Output the (X, Y) coordinate of the center of the cell containing the given text.  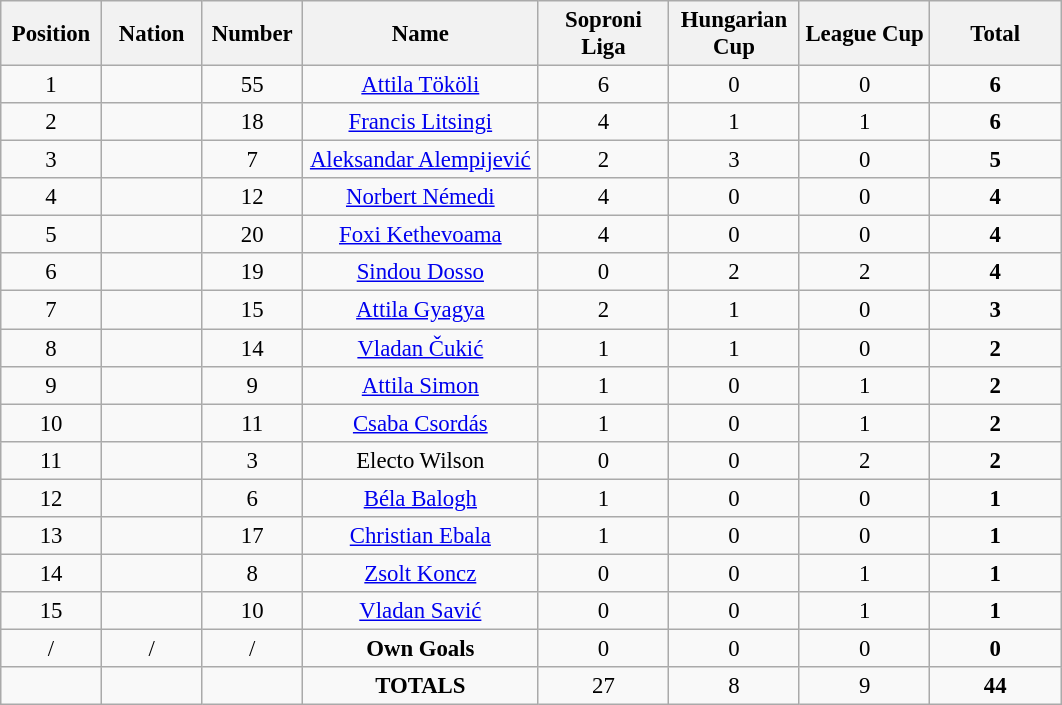
Vladan Čukić (421, 348)
Position (52, 34)
Hungarian Cup (734, 34)
Béla Balogh (421, 498)
Francis Litsingi (421, 122)
44 (996, 686)
Number (252, 34)
League Cup (864, 34)
Attila Tököli (421, 85)
27 (604, 686)
Aleksandar Alempijević (421, 160)
20 (252, 235)
18 (252, 122)
Total (996, 34)
TOTALS (421, 686)
Christian Ebala (421, 536)
Nation (152, 34)
Attila Simon (421, 385)
Norbert Némedi (421, 197)
55 (252, 85)
Zsolt Koncz (421, 573)
Electo Wilson (421, 460)
Own Goals (421, 648)
Foxi Kethevoama (421, 235)
19 (252, 273)
13 (52, 536)
Sindou Dosso (421, 273)
Name (421, 34)
17 (252, 536)
Attila Gyagya (421, 310)
Soproni Liga (604, 34)
Csaba Csordás (421, 423)
Vladan Savić (421, 611)
